Pinpoint the cell where the given text exists, returning its [x, y] midpoint coordinate. 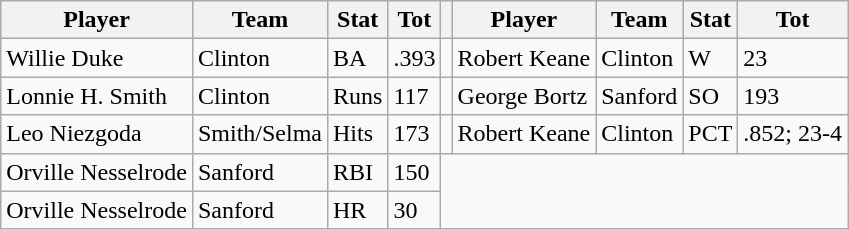
George Bortz [524, 96]
BA [357, 58]
Runs [357, 96]
150 [414, 172]
193 [793, 96]
Smith/Selma [260, 134]
Leo Niezgoda [97, 134]
117 [414, 96]
30 [414, 210]
RBI [357, 172]
.393 [414, 58]
HR [357, 210]
W [710, 58]
SO [710, 96]
.852; 23-4 [793, 134]
PCT [710, 134]
173 [414, 134]
Willie Duke [97, 58]
Lonnie H. Smith [97, 96]
23 [793, 58]
Hits [357, 134]
